For the text-containing cell, return its midpoint in (x, y) coordinate format. 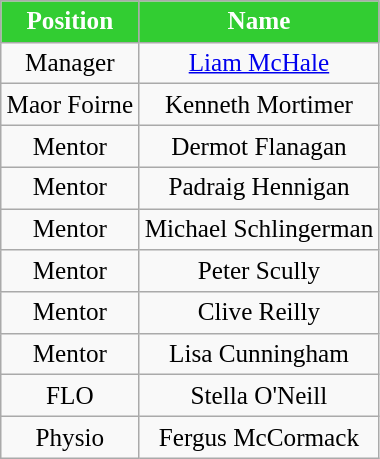
Stella O'Neill (259, 396)
Kenneth Mortimer (259, 105)
Lisa Cunningham (259, 354)
Manager (70, 63)
Clive Reilly (259, 313)
Physio (70, 437)
Peter Scully (259, 271)
FLO (70, 396)
Maor Foirne (70, 105)
Fergus McCormack (259, 437)
Liam McHale (259, 63)
Name (259, 22)
Dermot Flanagan (259, 146)
Padraig Hennigan (259, 188)
Michael Schlingerman (259, 229)
Position (70, 22)
